Locate the cell with the specified text and output its (x, y) center coordinate. 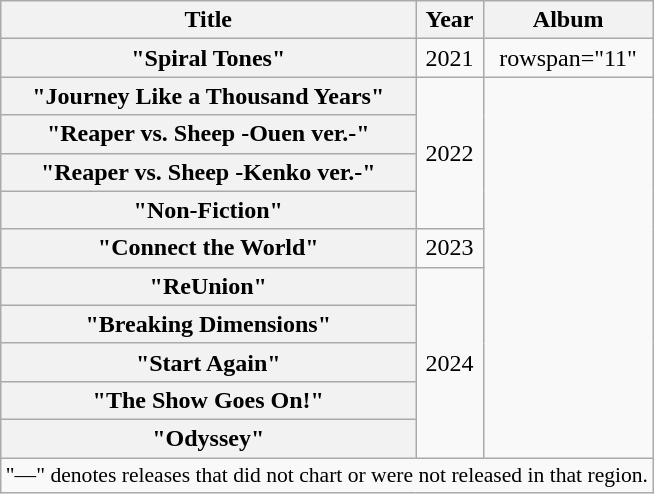
"Reaper vs. Sheep -Kenko ver.-" (208, 172)
Title (208, 20)
2024 (450, 362)
2022 (450, 153)
"Start Again" (208, 362)
"Journey Like a Thousand Years" (208, 96)
"Connect the World" (208, 248)
2021 (450, 58)
"Non-Fiction" (208, 210)
"Odyssey" (208, 438)
"Spiral Tones" (208, 58)
"Breaking Dimensions" (208, 324)
Album (568, 20)
"ReUnion" (208, 286)
"—" denotes releases that did not chart or were not released in that region. (327, 476)
"Reaper vs. Sheep -Ouen ver.-" (208, 134)
Year (450, 20)
"The Show Goes On!" (208, 400)
2023 (450, 248)
rowspan="11" (568, 58)
